Return the (X, Y) coordinate for the center point of the cell that contains the specified text.  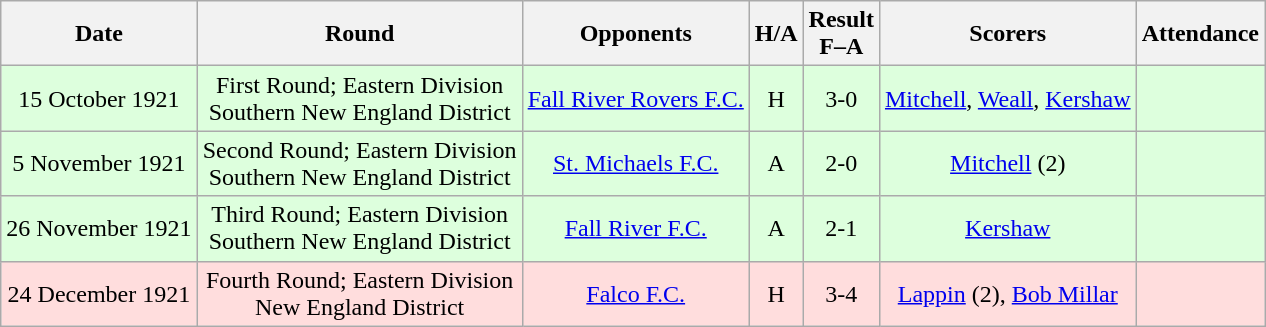
Opponents (636, 34)
Date (99, 34)
Fall River Rovers F.C. (636, 98)
Scorers (1008, 34)
First Round; Eastern DivisionSouthern New England District (360, 98)
Third Round; Eastern DivisionSouthern New England District (360, 228)
3-4 (841, 294)
Round (360, 34)
Mitchell, Weall, Kershaw (1008, 98)
24 December 1921 (99, 294)
H/A (776, 34)
Attendance (1200, 34)
Lappin (2), Bob Millar (1008, 294)
Fall River F.C. (636, 228)
Fourth Round; Eastern DivisionNew England District (360, 294)
2-0 (841, 164)
Mitchell (2) (1008, 164)
Falco F.C. (636, 294)
St. Michaels F.C. (636, 164)
Kershaw (1008, 228)
ResultF–A (841, 34)
Second Round; Eastern DivisionSouthern New England District (360, 164)
3-0 (841, 98)
2-1 (841, 228)
26 November 1921 (99, 228)
5 November 1921 (99, 164)
15 October 1921 (99, 98)
